Capture the cell that displays the provided text and extract its (X, Y) central coordinate. 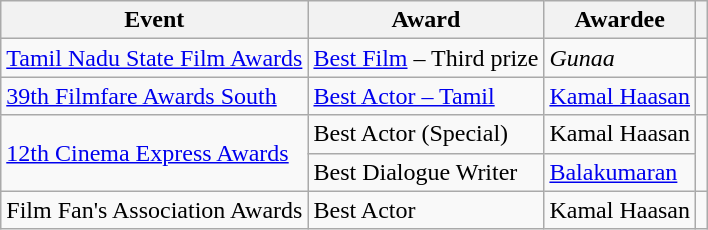
Awardee (620, 20)
Gunaa (620, 58)
Best Actor (Special) (426, 134)
Best Actor – Tamil (426, 96)
Tamil Nadu State Film Awards (154, 58)
Award (426, 20)
Best Dialogue Writer (426, 172)
12th Cinema Express Awards (154, 153)
Best Actor (426, 210)
Event (154, 20)
39th Filmfare Awards South (154, 96)
Best Film – Third prize (426, 58)
Film Fan's Association Awards (154, 210)
Balakumaran (620, 172)
